Provide the (X, Y) coordinate of the cell's center where the given text is located.  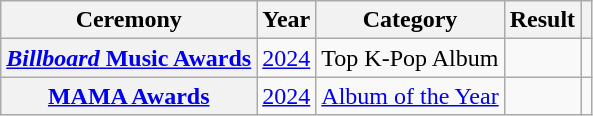
Billboard Music Awards (129, 58)
Ceremony (129, 20)
Category (410, 20)
MAMA Awards (129, 96)
Result (542, 20)
Album of the Year (410, 96)
Top K-Pop Album (410, 58)
Year (286, 20)
